Extract the (x, y) coordinate from the center of the cell holding the provided text.  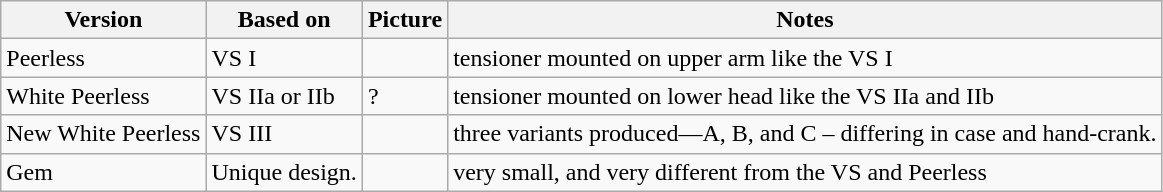
White Peerless (104, 96)
VS IIa or IIb (284, 96)
tensioner mounted on upper arm like the VS I (805, 58)
Based on (284, 20)
VS III (284, 134)
very small, and very different from the VS and Peerless (805, 172)
Picture (404, 20)
tensioner mounted on lower head like the VS IIa and IIb (805, 96)
three variants produced—A, B, and C – differing in case and hand-crank. (805, 134)
New White Peerless (104, 134)
Peerless (104, 58)
Version (104, 20)
Notes (805, 20)
VS I (284, 58)
Gem (104, 172)
Unique design. (284, 172)
? (404, 96)
